For the text-containing cell, return its midpoint in [X, Y] coordinate format. 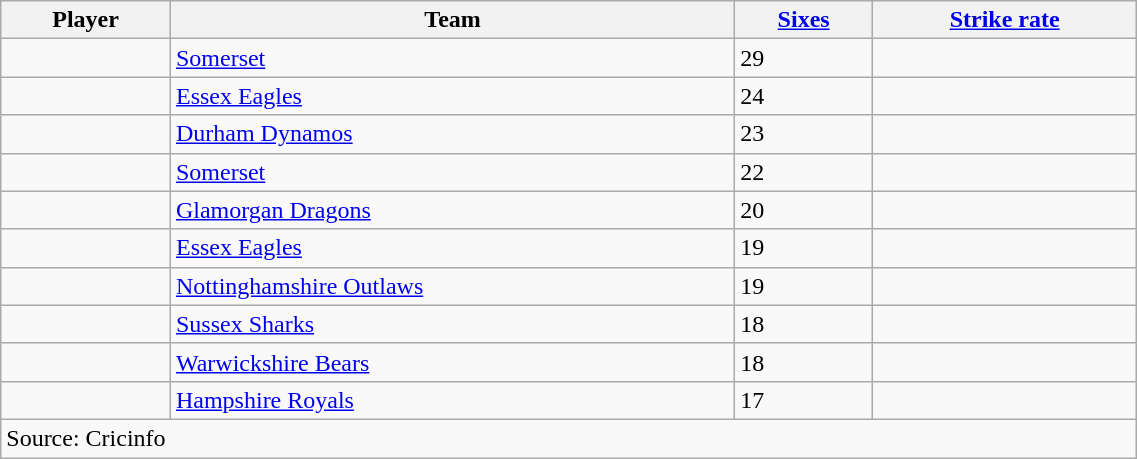
Strike rate [1004, 20]
Nottinghamshire Outlaws [452, 286]
Source: Cricinfo [569, 438]
29 [804, 58]
Team [452, 20]
23 [804, 134]
Glamorgan Dragons [452, 210]
24 [804, 96]
22 [804, 172]
Sussex Sharks [452, 324]
Warwickshire Bears [452, 362]
17 [804, 400]
Hampshire Royals [452, 400]
20 [804, 210]
Sixes [804, 20]
Durham Dynamos [452, 134]
Player [86, 20]
